Search for the cell housing the specified text and yield its (x, y) center coordinate. 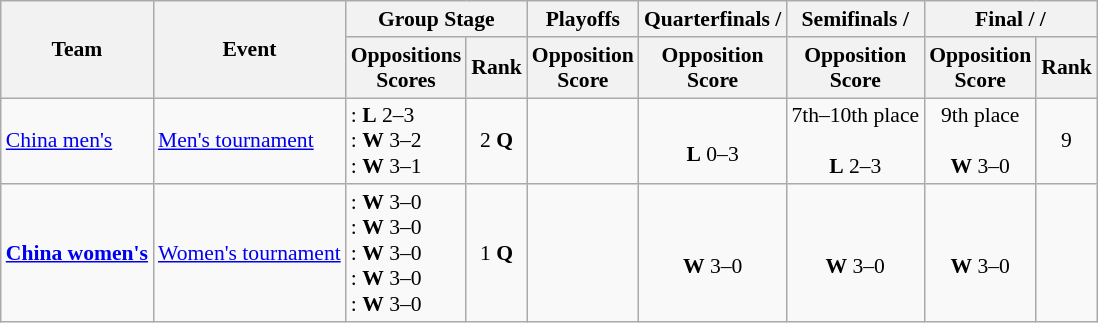
Event (250, 50)
Group Stage (436, 19)
: W 3–0: W 3–0: W 3–0: W 3–0: W 3–0 (406, 254)
Final / / (1010, 19)
Women's tournament (250, 254)
7th–10th place L 2–3 (855, 142)
: L 2–3: W 3–2: W 3–1 (406, 142)
Semifinals / (855, 19)
2 Q (496, 142)
OppositionsScores (406, 68)
9th place W 3–0 (980, 142)
L 0–3 (712, 142)
China men's (77, 142)
China women's (77, 254)
9 (1066, 142)
Men's tournament (250, 142)
Playoffs (583, 19)
1 Q (496, 254)
Team (77, 50)
Quarterfinals / (712, 19)
